Return the [x, y] coordinate for the center point of the cell that contains the specified text.  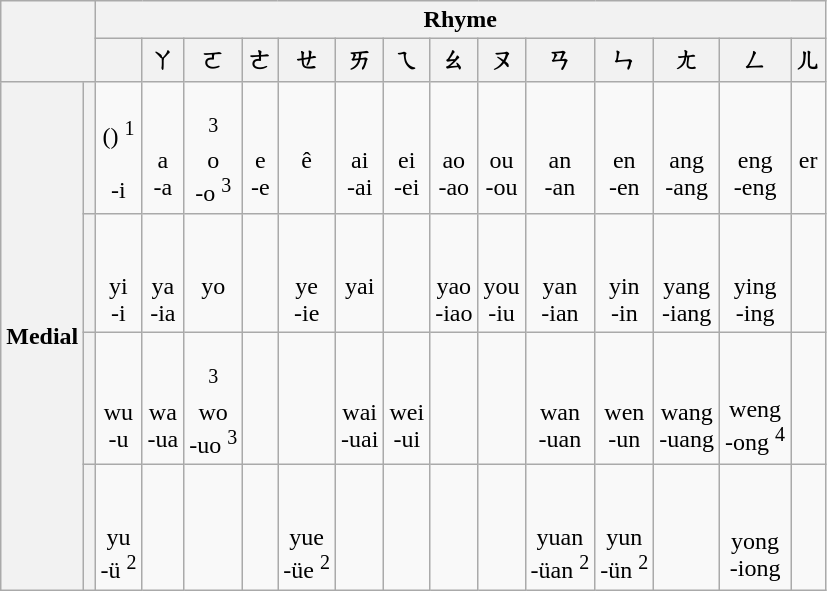
ying-ing [756, 272]
ou-ou [502, 147]
eng-eng [756, 147]
wai-uai [360, 398]
wan-uan [560, 398]
yai [360, 272]
Medial [42, 336]
yun-ün 2 [624, 528]
3wo-uo 3 [214, 398]
wa-ua [163, 398]
() 1-i [118, 147]
yan-ian [560, 272]
ao-ao [454, 147]
ㄝ [307, 60]
ê [307, 147]
3o-o 3 [214, 147]
ai-ai [360, 147]
yao-iao [454, 272]
yong-iong [756, 528]
ang-ang [687, 147]
weng-ong 4 [756, 398]
you-iu [502, 272]
yuan-üan 2 [560, 528]
Rhyme [460, 20]
yue-üe 2 [307, 528]
ye-ie [307, 272]
ㄚ [163, 60]
yang-iang [687, 272]
yu-ü 2 [118, 528]
ㄠ [454, 60]
ㄡ [502, 60]
ㄟ [407, 60]
ㄤ [687, 60]
wu-u [118, 398]
ㄛ [214, 60]
ㄣ [624, 60]
ㄥ [756, 60]
ㄢ [560, 60]
yo [214, 272]
ㄞ [360, 60]
yi-i [118, 272]
e-e [260, 147]
an-an [560, 147]
ㄜ [260, 60]
ㄦ [808, 60]
ei-ei [407, 147]
yin-in [624, 272]
wei-ui [407, 398]
en-en [624, 147]
er [808, 147]
a-a [163, 147]
wang-uang [687, 398]
ya-ia [163, 272]
wen-un [624, 398]
